Find where the given text appears and provide that cell's center as (X, Y) coordinate. 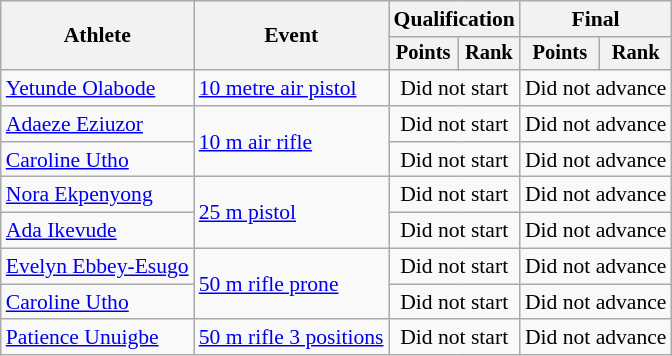
Patience Unuigbe (98, 338)
Evelyn Ebbey-Esugo (98, 267)
50 m rifle prone (292, 284)
Final (596, 19)
Yetunde Olabode (98, 88)
Ada Ikevude (98, 231)
10 metre air pistol (292, 88)
Qualification (454, 19)
25 m pistol (292, 212)
10 m air rifle (292, 142)
Athlete (98, 36)
Event (292, 36)
Nora Ekpenyong (98, 195)
Adaeze Eziuzor (98, 124)
50 m rifle 3 positions (292, 338)
